Pinpoint the cell where the given text exists, returning its [X, Y] midpoint coordinate. 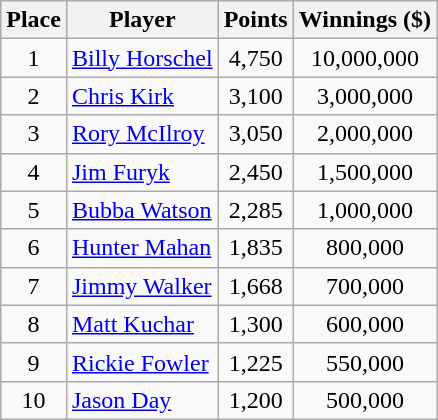
Points [256, 20]
1,000,000 [364, 210]
8 [34, 324]
3 [34, 134]
1,835 [256, 248]
Jimmy Walker [142, 286]
3,050 [256, 134]
500,000 [364, 400]
Hunter Mahan [142, 248]
Player [142, 20]
Jim Furyk [142, 172]
10,000,000 [364, 58]
6 [34, 248]
550,000 [364, 362]
Billy Horschel [142, 58]
1,668 [256, 286]
3,100 [256, 96]
7 [34, 286]
Rory McIlroy [142, 134]
1,225 [256, 362]
4,750 [256, 58]
800,000 [364, 248]
1,300 [256, 324]
2,285 [256, 210]
2,000,000 [364, 134]
Jason Day [142, 400]
Rickie Fowler [142, 362]
2,450 [256, 172]
Matt Kuchar [142, 324]
3,000,000 [364, 96]
2 [34, 96]
4 [34, 172]
1,200 [256, 400]
10 [34, 400]
9 [34, 362]
600,000 [364, 324]
Chris Kirk [142, 96]
1 [34, 58]
5 [34, 210]
Place [34, 20]
Bubba Watson [142, 210]
1,500,000 [364, 172]
Winnings ($) [364, 20]
700,000 [364, 286]
